From the cell containing the given text, extract its center point as [X, Y] coordinate. 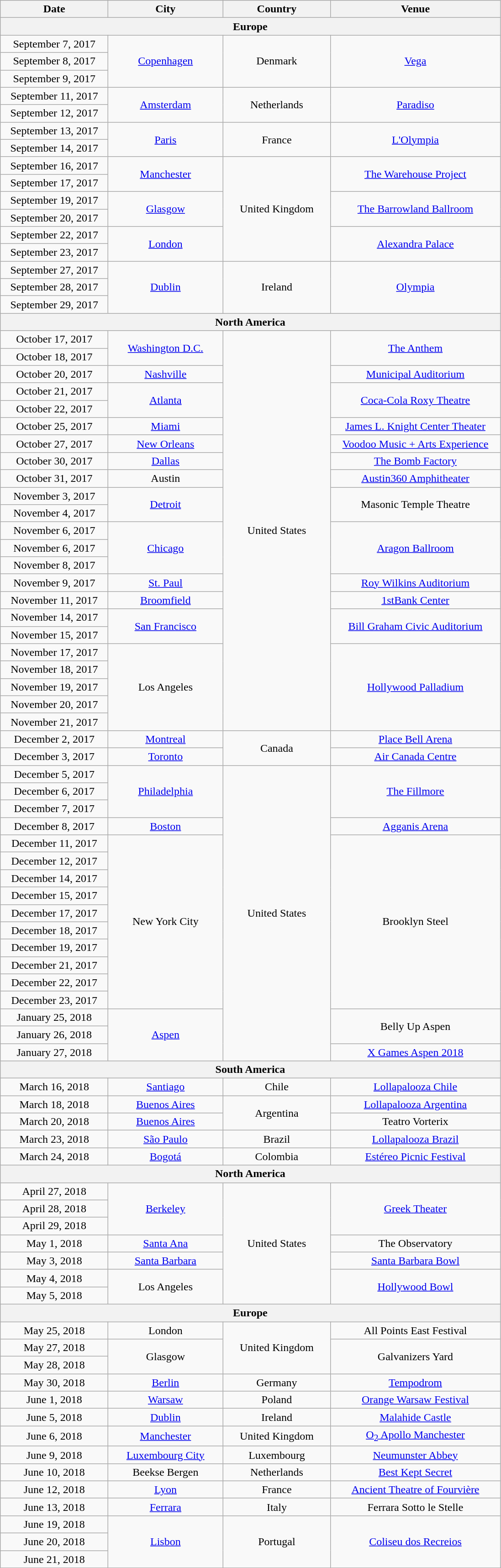
November 4, 2017 [54, 513]
January 27, 2018 [54, 1052]
May 3, 2018 [54, 1261]
April 28, 2018 [54, 1209]
Masonic Temple Theatre [416, 504]
September 27, 2017 [54, 270]
April 29, 2018 [54, 1226]
Chile [277, 1087]
Denmark [277, 61]
Date [54, 9]
Argentina [277, 1113]
Malahide Castle [416, 1417]
December 12, 2017 [54, 861]
Luxembourg [277, 1455]
Belly Up Aspen [416, 1026]
Amsterdam [165, 105]
Coliseu dos Recreios [416, 1542]
November 9, 2017 [54, 583]
Estéreo Picnic Festival [416, 1156]
May 30, 2018 [54, 1383]
December 2, 2017 [54, 739]
September 13, 2017 [54, 131]
Brooklyn Steel [416, 922]
Poland [277, 1400]
May 28, 2018 [54, 1365]
Copenhagen [165, 61]
Paradiso [416, 105]
November 19, 2017 [54, 687]
October 17, 2017 [54, 339]
Lisbon [165, 1542]
December 7, 2017 [54, 809]
New York City [165, 922]
September 17, 2017 [54, 183]
Ancient Theatre of Fourvière [416, 1489]
October 31, 2017 [54, 478]
June 12, 2018 [54, 1489]
Germany [277, 1383]
Country [277, 9]
September 28, 2017 [54, 287]
South America [250, 1070]
December 18, 2017 [54, 930]
October 25, 2017 [54, 426]
Aspen [165, 1035]
March 23, 2018 [54, 1139]
Agganis Arena [416, 826]
December 6, 2017 [54, 792]
Place Bell Arena [416, 739]
October 18, 2017 [54, 357]
October 22, 2017 [54, 409]
Ferrara [165, 1507]
Voodoo Music + Arts Experience [416, 443]
December 8, 2017 [54, 826]
Teatro Vorterix [416, 1122]
L'Olympia [416, 139]
Luxembourg City [165, 1455]
Bogotá [165, 1156]
December 3, 2017 [54, 756]
The Barrowland Ballroom [416, 209]
January 25, 2018 [54, 1017]
Best Kept Secret [416, 1472]
December 17, 2017 [54, 913]
The Fillmore [416, 792]
Miami [165, 426]
Santa Barbara Bowl [416, 1261]
October 20, 2017 [54, 374]
Bill Graham Civic Auditorium [416, 626]
Olympia [416, 287]
November 15, 2017 [54, 635]
March 20, 2018 [54, 1122]
St. Paul [165, 583]
June 6, 2018 [54, 1436]
Venue [416, 9]
Orange Warsaw Festival [416, 1400]
Hollywood Bowl [416, 1287]
September 22, 2017 [54, 235]
September 12, 2017 [54, 113]
Austin360 Amphitheater [416, 478]
X Games Aspen 2018 [416, 1052]
Toronto [165, 756]
Canada [277, 748]
San Francisco [165, 626]
November 20, 2017 [54, 704]
December 15, 2017 [54, 896]
Vega [416, 61]
Boston [165, 826]
December 22, 2017 [54, 982]
September 19, 2017 [54, 200]
Alexandra Palace [416, 244]
Hollywood Palladium [416, 687]
May 25, 2018 [54, 1330]
São Paulo [165, 1139]
Portugal [277, 1542]
January 26, 2018 [54, 1035]
City [165, 9]
Roy Wilkins Auditorium [416, 583]
Lollapalooza Argentina [416, 1104]
The Anthem [416, 348]
Philadelphia [165, 792]
All Points East Festival [416, 1330]
Santa Ana [165, 1243]
Tempodrom [416, 1383]
September 29, 2017 [54, 305]
Beekse Bergen [165, 1472]
Chicago [165, 548]
James L. Knight Center Theater [416, 426]
May 27, 2018 [54, 1348]
Detroit [165, 504]
November 21, 2017 [54, 722]
Santiago [165, 1087]
Galvanizers Yard [416, 1357]
June 10, 2018 [54, 1472]
Coca-Cola Roxy Theatre [416, 400]
Lyon [165, 1489]
June 1, 2018 [54, 1400]
New Orleans [165, 443]
May 4, 2018 [54, 1278]
The Observatory [416, 1243]
O2 Apollo Manchester [416, 1436]
June 13, 2018 [54, 1507]
November 11, 2017 [54, 600]
April 27, 2018 [54, 1191]
Paris [165, 139]
December 5, 2017 [54, 774]
September 16, 2017 [54, 165]
The Warehouse Project [416, 174]
Ferrara Sotto le Stelle [416, 1507]
March 24, 2018 [54, 1156]
December 23, 2017 [54, 1000]
Air Canada Centre [416, 756]
March 18, 2018 [54, 1104]
Neumunster Abbey [416, 1455]
Warsaw [165, 1400]
Lollapalooza Brazil [416, 1139]
June 9, 2018 [54, 1455]
Brazil [277, 1139]
September 14, 2017 [54, 148]
Aragon Ballroom [416, 548]
Lollapalooza Chile [416, 1087]
October 21, 2017 [54, 391]
September 9, 2017 [54, 79]
December 21, 2017 [54, 965]
Greek Theater [416, 1209]
Washington D.C. [165, 348]
December 14, 2017 [54, 878]
November 8, 2017 [54, 565]
June 19, 2018 [54, 1524]
Berkeley [165, 1209]
September 20, 2017 [54, 218]
Dallas [165, 461]
September 8, 2017 [54, 61]
Santa Barbara [165, 1261]
Austin [165, 478]
The Bomb Factory [416, 461]
Atlanta [165, 400]
November 3, 2017 [54, 496]
November 14, 2017 [54, 618]
June 20, 2018 [54, 1542]
October 30, 2017 [54, 461]
March 16, 2018 [54, 1087]
Municipal Auditorium [416, 374]
Italy [277, 1507]
Colombia [277, 1156]
October 27, 2017 [54, 443]
December 19, 2017 [54, 948]
December 11, 2017 [54, 844]
May 1, 2018 [54, 1243]
November 18, 2017 [54, 670]
Nashville [165, 374]
September 11, 2017 [54, 96]
September 7, 2017 [54, 44]
September 23, 2017 [54, 253]
Berlin [165, 1383]
June 21, 2018 [54, 1559]
November 17, 2017 [54, 652]
1stBank Center [416, 600]
May 5, 2018 [54, 1295]
June 5, 2018 [54, 1417]
Broomfield [165, 600]
Montreal [165, 739]
